Return (X, Y) of the center of cell containing provided text 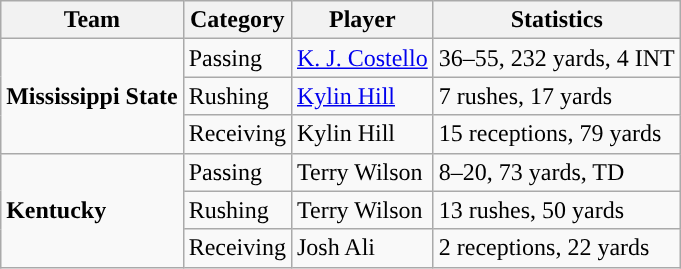
Team (92, 20)
Josh Ali (362, 248)
36–55, 232 yards, 4 INT (556, 58)
Mississippi State (92, 96)
Player (362, 20)
15 receptions, 79 yards (556, 134)
2 receptions, 22 yards (556, 248)
13 rushes, 50 yards (556, 210)
Category (237, 20)
7 rushes, 17 yards (556, 96)
Statistics (556, 20)
K. J. Costello (362, 58)
Kentucky (92, 210)
8–20, 73 yards, TD (556, 172)
